Locate the cell with the specified text and output its [X, Y] center coordinate. 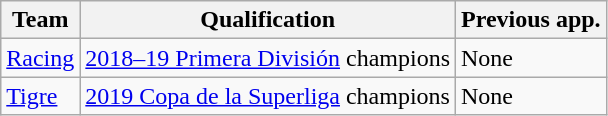
2019 Copa de la Superliga champions [268, 96]
2018–19 Primera División champions [268, 58]
Previous app. [532, 20]
Tigre [40, 96]
Team [40, 20]
Racing [40, 58]
Qualification [268, 20]
